Scan for the cell matching the given text and deliver its (X, Y) coordinate at center. 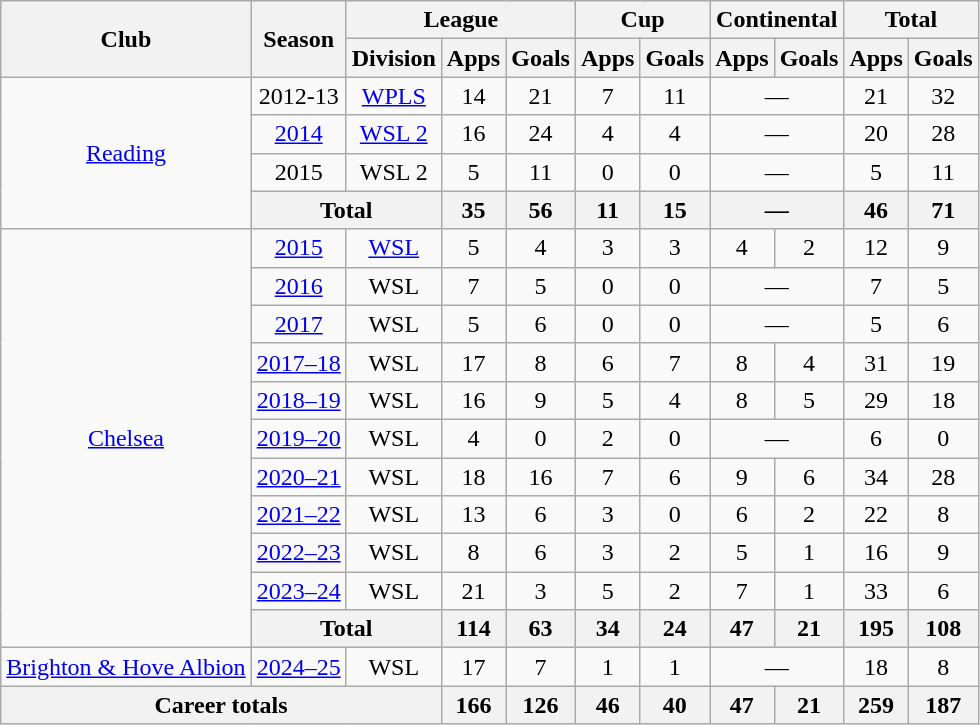
Reading (126, 153)
2017–18 (298, 362)
Cup (642, 20)
Career totals (222, 705)
31 (876, 362)
2019–20 (298, 438)
Chelsea (126, 438)
40 (675, 705)
Club (126, 39)
195 (876, 629)
2018–19 (298, 400)
20 (876, 134)
2017 (298, 324)
Continental (777, 20)
Season (298, 39)
Division (394, 58)
33 (876, 591)
2014 (298, 134)
166 (473, 705)
2021–22 (298, 515)
29 (876, 400)
259 (876, 705)
WPLS (394, 96)
2022–23 (298, 553)
14 (473, 96)
2016 (298, 286)
35 (473, 210)
114 (473, 629)
2024–25 (298, 667)
56 (541, 210)
2023–24 (298, 591)
2012-13 (298, 96)
15 (675, 210)
19 (943, 362)
187 (943, 705)
League (460, 20)
71 (943, 210)
2020–21 (298, 477)
Brighton & Hove Albion (126, 667)
12 (876, 248)
22 (876, 515)
13 (473, 515)
108 (943, 629)
32 (943, 96)
126 (541, 705)
63 (541, 629)
